Determine the (X, Y) coordinate at the center of the cell enclosing the given text.  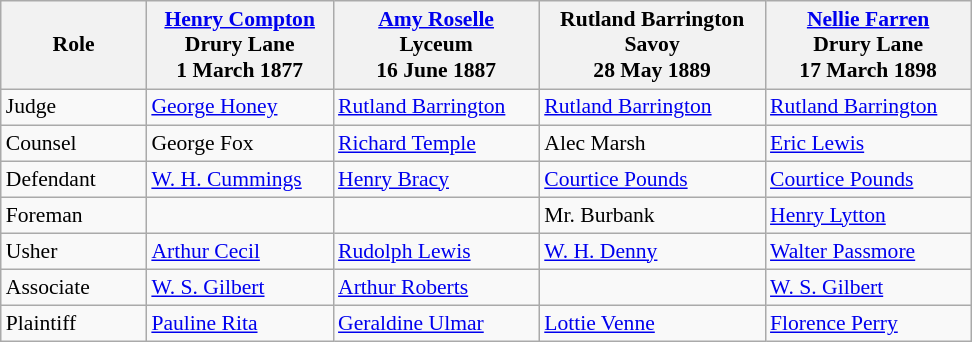
Rutland BarringtonSavoy28 May 1889 (652, 45)
W. H. Denny (652, 251)
Plaintiff (74, 323)
Role (74, 45)
Judge (74, 107)
Defendant (74, 179)
Rudolph Lewis (436, 251)
Amy RoselleLyceum16 June 1887 (436, 45)
Florence Perry (868, 323)
Nellie FarrenDrury Lane17 March 1898 (868, 45)
Henry ComptonDrury Lane1 March 1877 (240, 45)
Usher (74, 251)
Counsel (74, 143)
Arthur Roberts (436, 287)
Eric Lewis (868, 143)
Associate (74, 287)
Alec Marsh (652, 143)
Geraldine Ulmar (436, 323)
W. H. Cummings (240, 179)
George Fox (240, 143)
Lottie Venne (652, 323)
Arthur Cecil (240, 251)
Mr. Burbank (652, 215)
George Honey (240, 107)
Henry Lytton (868, 215)
Walter Passmore (868, 251)
Richard Temple (436, 143)
Henry Bracy (436, 179)
Foreman (74, 215)
Pauline Rita (240, 323)
